Find where the given text appears and provide that cell's center as [x, y] coordinate. 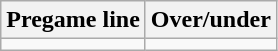
Pregame line [74, 20]
Over/under [210, 20]
